Output the [X, Y] coordinate of the center of the cell containing the given text.  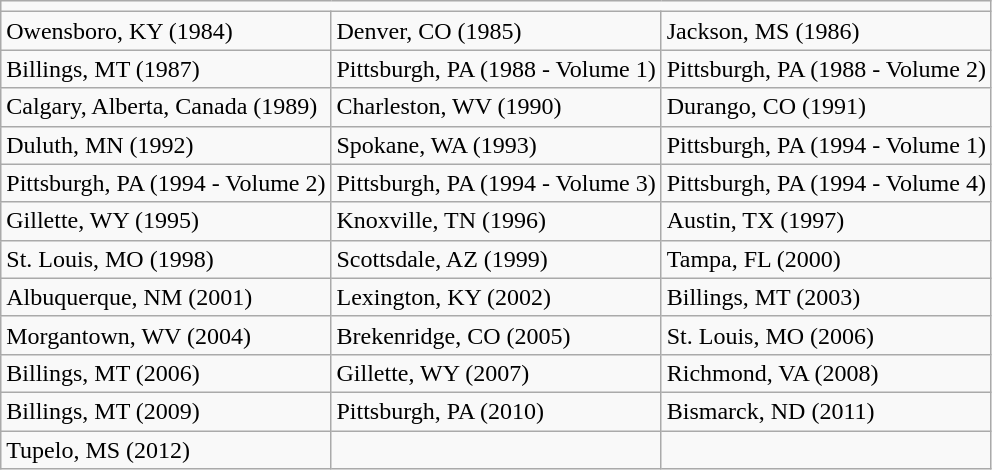
Gillette, WY (2007) [496, 373]
Albuquerque, NM (2001) [166, 297]
St. Louis, MO (1998) [166, 259]
Morgantown, WV (2004) [166, 335]
Brekenridge, CO (2005) [496, 335]
Lexington, KY (2002) [496, 297]
Billings, MT (1987) [166, 69]
Pittsburgh, PA (1988 - Volume 2) [826, 69]
Denver, CO (1985) [496, 31]
St. Louis, MO (2006) [826, 335]
Knoxville, TN (1996) [496, 221]
Bismarck, ND (2011) [826, 411]
Duluth, MN (1992) [166, 145]
Gillette, WY (1995) [166, 221]
Durango, CO (1991) [826, 107]
Austin, TX (1997) [826, 221]
Pittsburgh, PA (1994 - Volume 2) [166, 183]
Pittsburgh, PA (1988 - Volume 1) [496, 69]
Pittsburgh, PA (1994 - Volume 3) [496, 183]
Billings, MT (2003) [826, 297]
Spokane, WA (1993) [496, 145]
Billings, MT (2006) [166, 373]
Pittsburgh, PA (1994 - Volume 1) [826, 145]
Calgary, Alberta, Canada (1989) [166, 107]
Jackson, MS (1986) [826, 31]
Billings, MT (2009) [166, 411]
Tampa, FL (2000) [826, 259]
Pittsburgh, PA (2010) [496, 411]
Pittsburgh, PA (1994 - Volume 4) [826, 183]
Owensboro, KY (1984) [166, 31]
Scottsdale, AZ (1999) [496, 259]
Tupelo, MS (2012) [166, 449]
Richmond, VA (2008) [826, 373]
Charleston, WV (1990) [496, 107]
